Determine the (X, Y) coordinate at the center of the cell enclosing the given text.  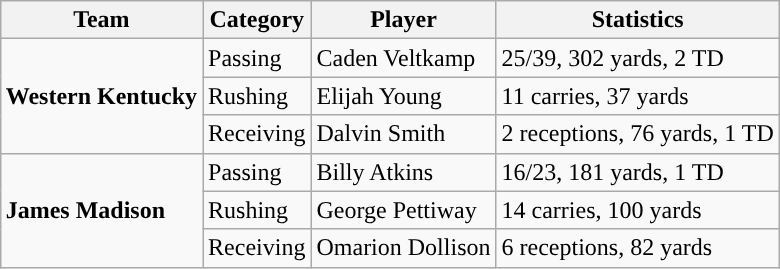
Category (257, 20)
Billy Atkins (404, 172)
14 carries, 100 yards (638, 210)
Caden Veltkamp (404, 58)
James Madison (101, 210)
25/39, 302 yards, 2 TD (638, 58)
Statistics (638, 20)
Player (404, 20)
George Pettiway (404, 210)
Elijah Young (404, 96)
2 receptions, 76 yards, 1 TD (638, 134)
6 receptions, 82 yards (638, 248)
Dalvin Smith (404, 134)
16/23, 181 yards, 1 TD (638, 172)
Western Kentucky (101, 96)
Team (101, 20)
11 carries, 37 yards (638, 96)
Omarion Dollison (404, 248)
